Search for the cell housing the specified text and yield its [x, y] center coordinate. 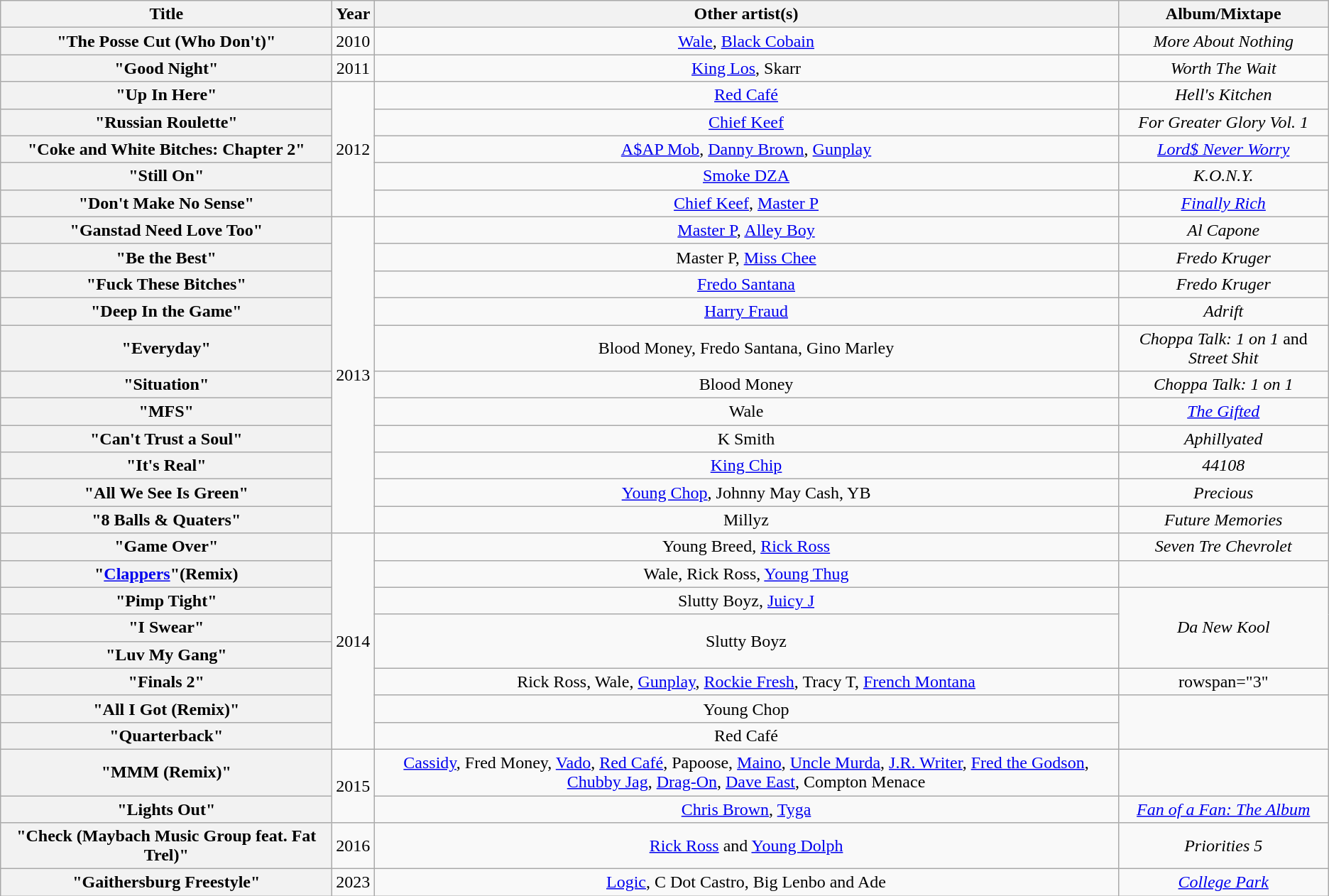
Fredo Santana [746, 284]
Wale, Black Cobain [746, 41]
Smoke DZA [746, 176]
Album/Mixtape [1223, 14]
King Los, Skarr [746, 68]
Priorities 5 [1223, 846]
Wale, Rick Ross, Young Thug [746, 574]
Hell's Kitchen [1223, 95]
"Check (Maybach Music Group feat. Fat Trel)" [166, 846]
K Smith [746, 439]
For Greater Glory Vol. 1 [1223, 122]
"Be the Best" [166, 257]
Master P, Miss Chee [746, 257]
"MFS" [166, 412]
Year [354, 14]
Millyz [746, 520]
"Good Night" [166, 68]
Aphillyated [1223, 439]
"Everyday" [166, 348]
Adrift [1223, 311]
"Don't Make No Sense" [166, 203]
"Lights Out" [166, 809]
2016 [354, 846]
The Gifted [1223, 412]
Logic, C Dot Castro, Big Lenbo and Ade [746, 883]
Blood Money [746, 385]
2010 [354, 41]
"Luv My Gang" [166, 655]
"Ganstad Need Love Too" [166, 230]
Young Chop [746, 709]
Young Breed, Rick Ross [746, 547]
K.O.N.Y. [1223, 176]
"Can't Trust a Soul" [166, 439]
"Clappers"(Remix) [166, 574]
Wale [746, 412]
2023 [354, 883]
Chief Keef, Master P [746, 203]
Al Capone [1223, 230]
Precious [1223, 493]
Young Chop, Johnny May Cash, YB [746, 493]
"The Posse Cut (Who Don't)" [166, 41]
"8 Balls & Quaters" [166, 520]
"Finals 2" [166, 682]
Rick Ross, Wale, Gunplay, Rockie Fresh, Tracy T, French Montana [746, 682]
44108 [1223, 466]
"It's Real" [166, 466]
"MMM (Remix)" [166, 772]
Seven Tre Chevrolet [1223, 547]
Cassidy, Fred Money, Vado, Red Café, Papoose, Maino, Uncle Murda, J.R. Writer, Fred the Godson, Chubby Jag, Drag-On, Dave East, Compton Menace [746, 772]
"Gaithersburg Freestyle" [166, 883]
2014 [354, 641]
Da New Kool [1223, 628]
2011 [354, 68]
Master P, Alley Boy [746, 230]
"Pimp Tight" [166, 601]
Choppa Talk: 1 on 1 [1223, 385]
Slutty Boyz, Juicy J [746, 601]
Choppa Talk: 1 on 1 and Street Shit [1223, 348]
King Chip [746, 466]
"Game Over" [166, 547]
Fan of a Fan: The Album [1223, 809]
Rick Ross and Young Dolph [746, 846]
2015 [354, 785]
"Situation" [166, 385]
Lord$ Never Worry [1223, 149]
College Park [1223, 883]
Chris Brown, Tyga [746, 809]
"Deep In the Game" [166, 311]
Title [166, 14]
2013 [354, 375]
rowspan="3" [1223, 682]
Blood Money, Fredo Santana, Gino Marley [746, 348]
Finally Rich [1223, 203]
More About Nothing [1223, 41]
"All We See Is Green" [166, 493]
Worth The Wait [1223, 68]
"Coke and White Bitches: Chapter 2" [166, 149]
Other artist(s) [746, 14]
"I Swear" [166, 628]
Slutty Boyz [746, 641]
2012 [354, 149]
"Up In Here" [166, 95]
Future Memories [1223, 520]
Chief Keef [746, 122]
"All I Got (Remix)" [166, 709]
Harry Fraud [746, 311]
"Russian Roulette" [166, 122]
"Fuck These Bitches" [166, 284]
A$AP Mob, Danny Brown, Gunplay [746, 149]
"Still On" [166, 176]
"Quarterback" [166, 736]
